Find where the given text appears and provide that cell's center as (x, y) coordinate. 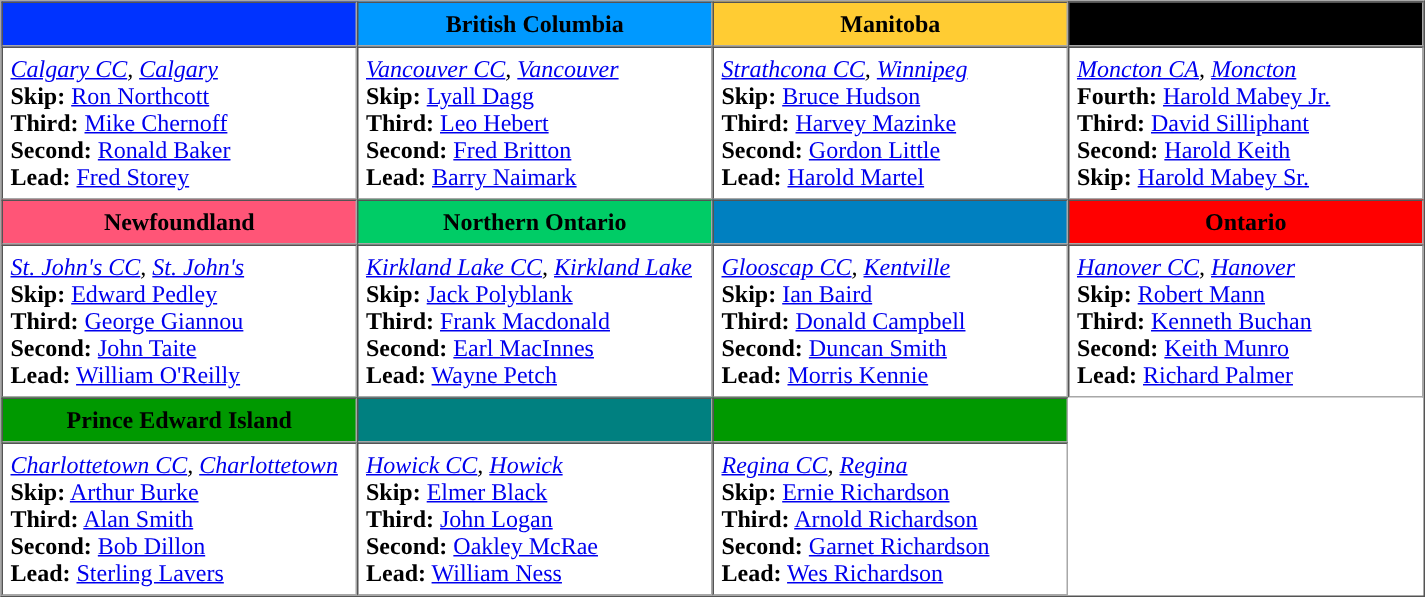
British Columbia (535, 24)
St. John's CC, St. John'sSkip: Edward Pedley Third: George Giannou Second: John Taite Lead: William O'Reilly (180, 320)
Northern Ontario (535, 222)
Strathcona CC, WinnipegSkip: Bruce Hudson Third: Harvey Mazinke Second: Gordon Little Lead: Harold Martel (890, 122)
Vancouver CC, VancouverSkip: Lyall Dagg Third: Leo Hebert Second: Fred Britton Lead: Barry Naimark (535, 122)
Manitoba (890, 24)
Regina CC, ReginaSkip: Ernie Richardson Third: Arnold Richardson Second: Garnet Richardson Lead: Wes Richardson (890, 518)
Calgary CC, CalgarySkip: Ron Northcott Third: Mike Chernoff Second: Ronald Baker Lead: Fred Storey (180, 122)
Charlottetown CC, CharlottetownSkip: Arthur Burke Third: Alan Smith Second: Bob Dillon Lead: Sterling Lavers (180, 518)
Ontario (1246, 222)
Hanover CC, HanoverSkip: Robert Mann Third: Kenneth Buchan Second: Keith Munro Lead: Richard Palmer (1246, 320)
Prince Edward Island (180, 420)
Moncton CA, MonctonFourth: Harold Mabey Jr. Third: David Silliphant Second: Harold Keith Skip: Harold Mabey Sr. (1246, 122)
Newfoundland (180, 222)
Howick CC, HowickSkip: Elmer Black Third: John Logan Second: Oakley McRae Lead: William Ness (535, 518)
Kirkland Lake CC, Kirkland LakeSkip: Jack Polyblank Third: Frank Macdonald Second: Earl MacInnes Lead: Wayne Petch (535, 320)
Glooscap CC, KentvilleSkip: Ian Baird Third: Donald Campbell Second: Duncan Smith Lead: Morris Kennie (890, 320)
